Identify which cell holds the provided text, then report its [x, y] central coordinate. 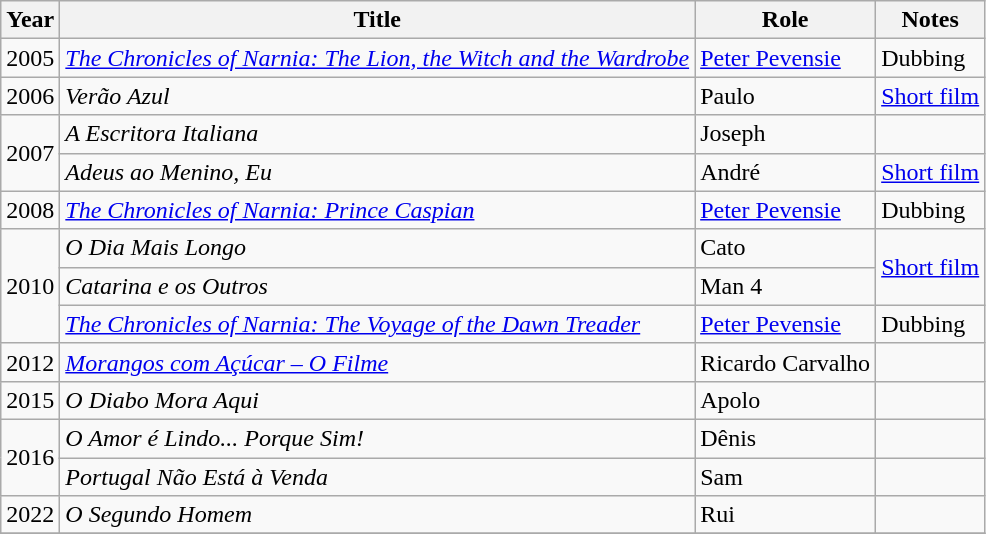
O Amor é Lindo... Porque Sim! [378, 438]
Notes [930, 20]
2016 [30, 457]
Ricardo Carvalho [786, 362]
2005 [30, 58]
2010 [30, 286]
Verão Azul [378, 96]
2008 [30, 210]
Title [378, 20]
Adeus ao Menino, Eu [378, 172]
2022 [30, 515]
A Escritora Italiana [378, 134]
Catarina e os Outros [378, 286]
2006 [30, 96]
2007 [30, 153]
2012 [30, 362]
André [786, 172]
Portugal Não Está à Venda [378, 477]
Dênis [786, 438]
2015 [30, 400]
Apolo [786, 400]
The Chronicles of Narnia: The Lion, the Witch and the Wardrobe [378, 58]
Sam [786, 477]
O Segundo Homem [378, 515]
The Chronicles of Narnia: The Voyage of the Dawn Treader [378, 324]
Year [30, 20]
Man 4 [786, 286]
Rui [786, 515]
Paulo [786, 96]
Joseph [786, 134]
Role [786, 20]
Cato [786, 248]
The Chronicles of Narnia: Prince Caspian [378, 210]
O Dia Mais Longo [378, 248]
O Diabo Mora Aqui [378, 400]
Morangos com Açúcar – O Filme [378, 362]
